Return [x, y] of the center of cell containing provided text 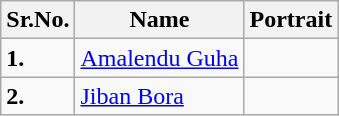
Portrait [291, 20]
Jiban Bora [160, 96]
1. [38, 58]
Sr.No. [38, 20]
Name [160, 20]
2. [38, 96]
Amalendu Guha [160, 58]
